Pinpoint the cell where the given text exists, returning its (x, y) midpoint coordinate. 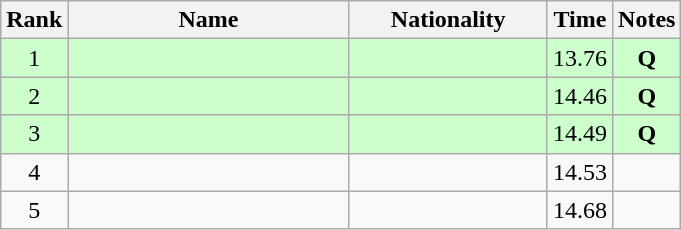
Name (208, 20)
1 (34, 58)
Notes (647, 20)
2 (34, 96)
Time (580, 20)
4 (34, 172)
14.46 (580, 96)
3 (34, 134)
14.68 (580, 210)
14.53 (580, 172)
Rank (34, 20)
14.49 (580, 134)
5 (34, 210)
Nationality (448, 20)
13.76 (580, 58)
